For the text-containing cell, return its midpoint in [x, y] coordinate format. 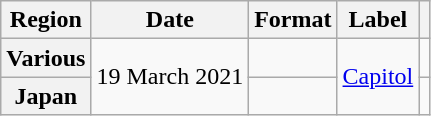
Label [378, 20]
Various [46, 58]
Date [170, 20]
Japan [46, 96]
19 March 2021 [170, 77]
Format [293, 20]
Region [46, 20]
Capitol [378, 77]
